Return (X, Y) of the center of cell containing provided text 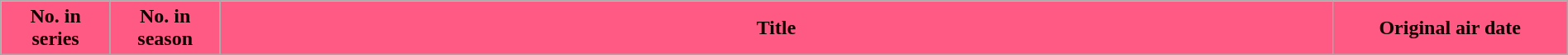
No. inseason (165, 28)
No. inseries (56, 28)
Original air date (1450, 28)
Title (776, 28)
